Extract the [X, Y] coordinate from the center of the cell holding the provided text.  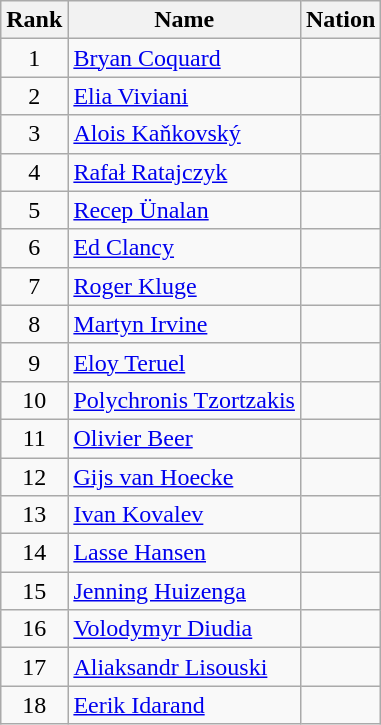
13 [34, 515]
14 [34, 553]
Eerik Idarand [184, 705]
6 [34, 248]
Gijs van Hoecke [184, 477]
Volodymyr Diudia [184, 629]
3 [34, 134]
15 [34, 591]
Aliaksandr Lisouski [184, 667]
Name [184, 20]
Lasse Hansen [184, 553]
12 [34, 477]
2 [34, 96]
Elia Viviani [184, 96]
Recep Ünalan [184, 210]
5 [34, 210]
4 [34, 172]
1 [34, 58]
11 [34, 438]
8 [34, 324]
Olivier Beer [184, 438]
16 [34, 629]
Ed Clancy [184, 248]
Jenning Huizenga [184, 591]
Rafał Ratajczyk [184, 172]
Ivan Kovalev [184, 515]
Nation [340, 20]
Roger Kluge [184, 286]
7 [34, 286]
Eloy Teruel [184, 362]
Bryan Coquard [184, 58]
10 [34, 400]
17 [34, 667]
Alois Kaňkovský [184, 134]
Polychronis Tzortzakis [184, 400]
9 [34, 362]
Martyn Irvine [184, 324]
18 [34, 705]
Rank [34, 20]
